Search for the cell housing the specified text and yield its [x, y] center coordinate. 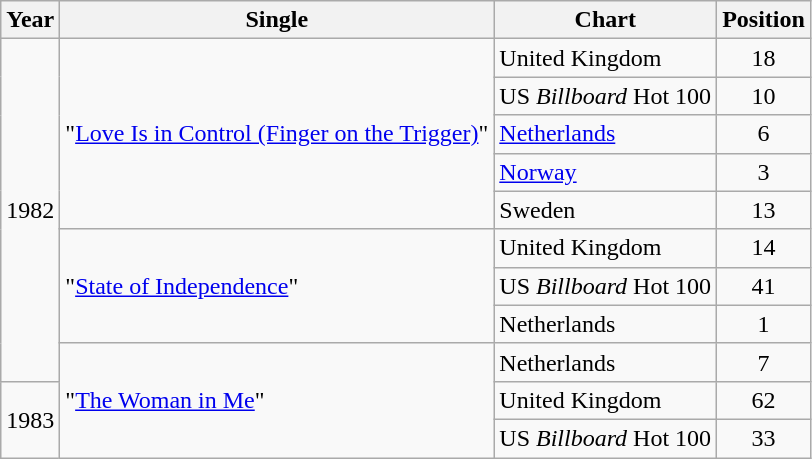
18 [764, 58]
Position [764, 20]
10 [764, 96]
"The Woman in Me" [277, 400]
Year [30, 20]
7 [764, 362]
1983 [30, 419]
6 [764, 134]
3 [764, 172]
1 [764, 324]
13 [764, 210]
Norway [606, 172]
41 [764, 286]
1982 [30, 210]
"State of Independence" [277, 286]
Chart [606, 20]
Sweden [606, 210]
14 [764, 248]
Single [277, 20]
62 [764, 400]
"Love Is in Control (Finger on the Trigger)" [277, 134]
33 [764, 438]
